Pinpoint the cell where the given text exists, returning its (x, y) midpoint coordinate. 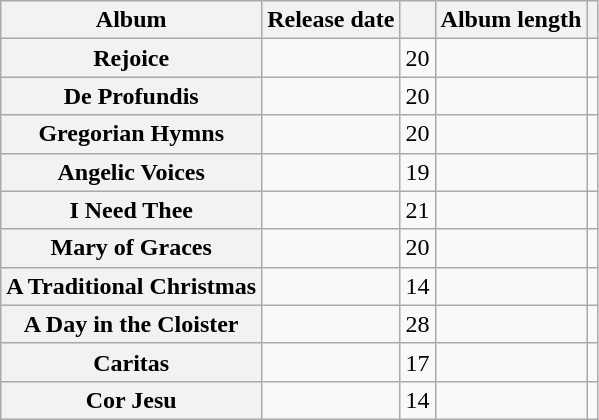
A Traditional Christmas (132, 286)
Caritas (132, 362)
19 (418, 172)
Release date (331, 20)
I Need Thee (132, 210)
A Day in the Cloister (132, 324)
Album length (511, 20)
Gregorian Hymns (132, 134)
17 (418, 362)
De Profundis (132, 96)
21 (418, 210)
Album (132, 20)
Cor Jesu (132, 400)
Rejoice (132, 58)
Mary of Graces (132, 248)
Angelic Voices (132, 172)
28 (418, 324)
